Locate the cell with the specified text and output its (x, y) center coordinate. 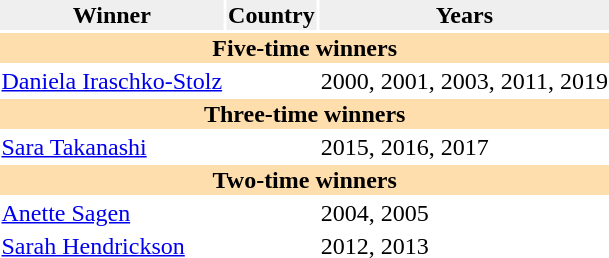
Country (272, 15)
Three-time winners (304, 114)
2000, 2001, 2003, 2011, 2019 (464, 81)
Two-time winners (304, 180)
Five-time winners (304, 48)
Daniela Iraschko-Stolz (112, 81)
Sara Takanashi (112, 147)
2015, 2016, 2017 (464, 147)
2004, 2005 (464, 213)
Anette Sagen (112, 213)
Winner (112, 15)
Years (464, 15)
